Search for the cell housing the specified text and yield its [X, Y] center coordinate. 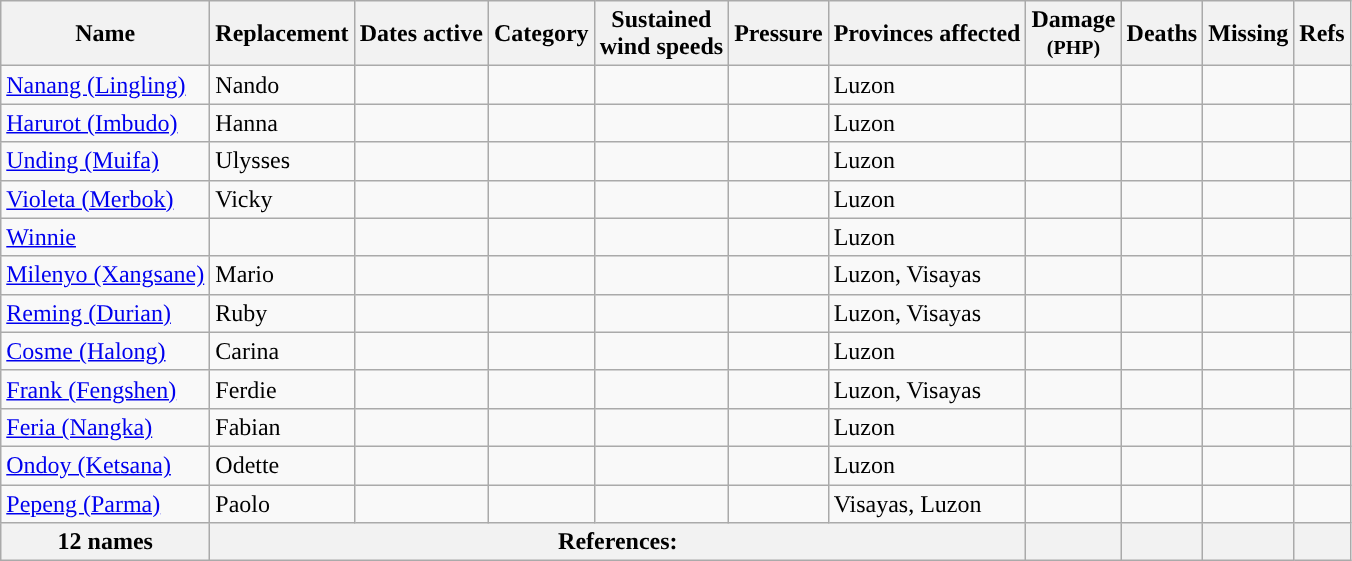
Nanang (Lingling) [106, 85]
Mario [282, 275]
Refs [1322, 34]
Feria (Nangka) [106, 427]
Pressure [778, 34]
Paolo [282, 503]
12 names [106, 542]
References: [618, 542]
Cosme (Halong) [106, 351]
Fabian [282, 427]
Odette [282, 465]
Pepeng (Parma) [106, 503]
Hanna [282, 123]
Milenyo (Xangsane) [106, 275]
Dates active [421, 34]
Category [541, 34]
Winnie [106, 237]
Ferdie [282, 389]
Violeta (Merbok) [106, 199]
Reming (Durian) [106, 313]
Ruby [282, 313]
Ondoy (Ketsana) [106, 465]
Frank (Fengshen) [106, 389]
Vicky [282, 199]
Nando [282, 85]
Provinces affected [927, 34]
Carina [282, 351]
Visayas, Luzon [927, 503]
Name [106, 34]
Missing [1248, 34]
Ulysses [282, 161]
Sustained wind speeds [661, 34]
Damage(PHP) [1074, 34]
Deaths [1162, 34]
Harurot (Imbudo) [106, 123]
Unding (Muifa) [106, 161]
Replacement [282, 34]
